Provide the [x, y] coordinate of the cell's center where the given text is located.  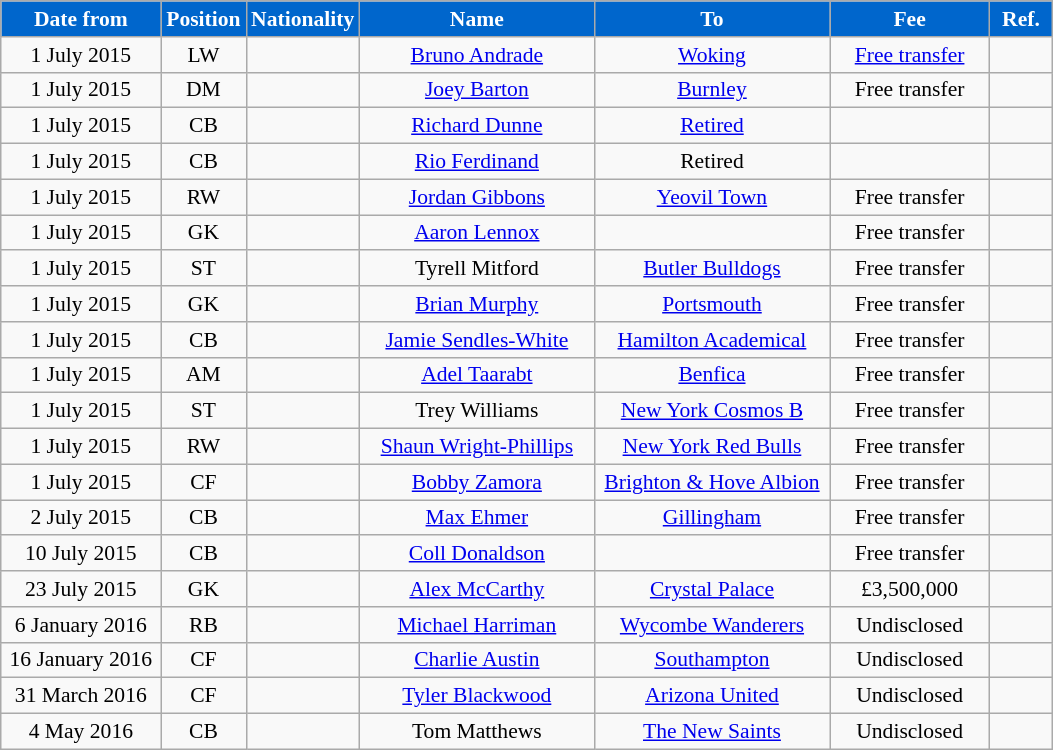
Shaun Wright-Phillips [476, 447]
Brighton & Hove Albion [712, 482]
Gillingham [712, 518]
Burnley [712, 90]
Position [204, 19]
Wycombe Wanderers [712, 625]
Charlie Austin [476, 660]
Bobby Zamora [476, 482]
AM [204, 375]
Butler Bulldogs [712, 269]
New York Cosmos B [712, 411]
Benfica [712, 375]
Aaron Lennox [476, 233]
Alex McCarthy [476, 589]
RB [204, 625]
Jordan Gibbons [476, 197]
Rio Ferdinand [476, 162]
LW [204, 55]
Joey Barton [476, 90]
£3,500,000 [910, 589]
Ref. [1022, 19]
6 January 2016 [81, 625]
Woking [712, 55]
31 March 2016 [81, 696]
Trey Williams [476, 411]
10 July 2015 [81, 554]
Arizona United [712, 696]
Crystal Palace [712, 589]
Tyler Blackwood [476, 696]
2 July 2015 [81, 518]
To [712, 19]
Fee [910, 19]
Hamilton Academical [712, 340]
23 July 2015 [81, 589]
New York Red Bulls [712, 447]
Jamie Sendles-White [476, 340]
Coll Donaldson [476, 554]
Richard Dunne [476, 126]
Tyrell Mitford [476, 269]
4 May 2016 [81, 732]
Date from [81, 19]
Max Ehmer [476, 518]
Portsmouth [712, 304]
Yeovil Town [712, 197]
Michael Harriman [476, 625]
16 January 2016 [81, 660]
The New Saints [712, 732]
DM [204, 90]
Tom Matthews [476, 732]
Bruno Andrade [476, 55]
Southampton [712, 660]
Nationality [302, 19]
Name [476, 19]
Brian Murphy [476, 304]
Adel Taarabt [476, 375]
